Return (x, y) of the center of cell containing provided text 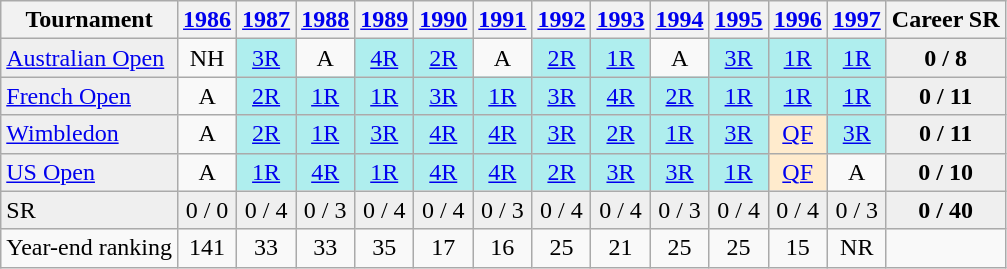
1994 (680, 20)
17 (444, 248)
1996 (798, 20)
1988 (326, 20)
1987 (266, 20)
16 (502, 248)
Year-end ranking (90, 248)
1986 (208, 20)
0 / 8 (946, 58)
1997 (856, 20)
0 / 40 (946, 210)
French Open (90, 96)
US Open (90, 172)
Career SR (946, 20)
1993 (620, 20)
Tournament (90, 20)
Wimbledon (90, 134)
15 (798, 248)
1991 (502, 20)
Australian Open (90, 58)
SR (90, 210)
1989 (384, 20)
1995 (738, 20)
141 (208, 248)
1992 (562, 20)
NR (856, 248)
21 (620, 248)
NH (208, 58)
1990 (444, 20)
0 / 0 (208, 210)
0 / 10 (946, 172)
35 (384, 248)
